Determine the [x, y] coordinate at the center of the cell enclosing the given text.  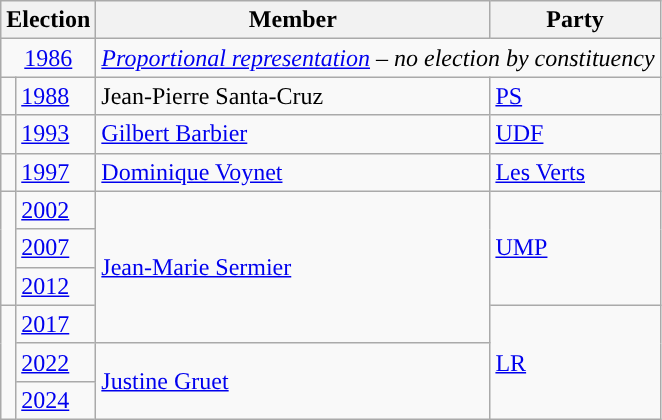
2017 [56, 324]
Proportional representation – no election by constituency [378, 58]
Member [293, 20]
UMP [575, 248]
UDF [575, 134]
Les Verts [575, 172]
Jean-Pierre Santa-Cruz [293, 96]
Election [48, 20]
Justine Gruet [293, 381]
Gilbert Barbier [293, 134]
2012 [56, 286]
Party [575, 20]
LR [575, 362]
2007 [56, 248]
PS [575, 96]
2022 [56, 362]
Jean-Marie Sermier [293, 267]
1993 [56, 134]
2002 [56, 210]
1986 [48, 58]
1988 [56, 96]
1997 [56, 172]
Dominique Voynet [293, 172]
2024 [56, 400]
